Scan for the cell matching the given text and deliver its [X, Y] coordinate at center. 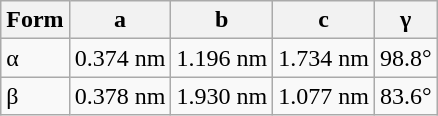
1.930 nm [222, 96]
0.378 nm [120, 96]
0.374 nm [120, 58]
α [35, 58]
a [120, 20]
1.077 nm [324, 96]
β [35, 96]
1.196 nm [222, 58]
b [222, 20]
Form [35, 20]
γ [406, 20]
1.734 nm [324, 58]
c [324, 20]
83.6° [406, 96]
98.8° [406, 58]
